Return the (x, y) coordinate for the center point of the cell that contains the specified text.  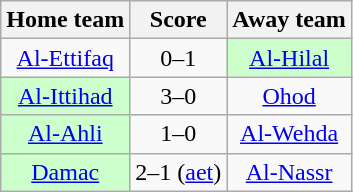
0–1 (178, 58)
Home team (66, 20)
Al-Hilal (290, 58)
Al-Ittihad (66, 96)
Al-Ahli (66, 134)
Al-Wehda (290, 134)
Al-Ettifaq (66, 58)
Score (178, 20)
Away team (290, 20)
Damac (66, 172)
Ohod (290, 96)
2–1 (aet) (178, 172)
Al-Nassr (290, 172)
3–0 (178, 96)
1–0 (178, 134)
